Identify which cell holds the provided text, then report its [X, Y] central coordinate. 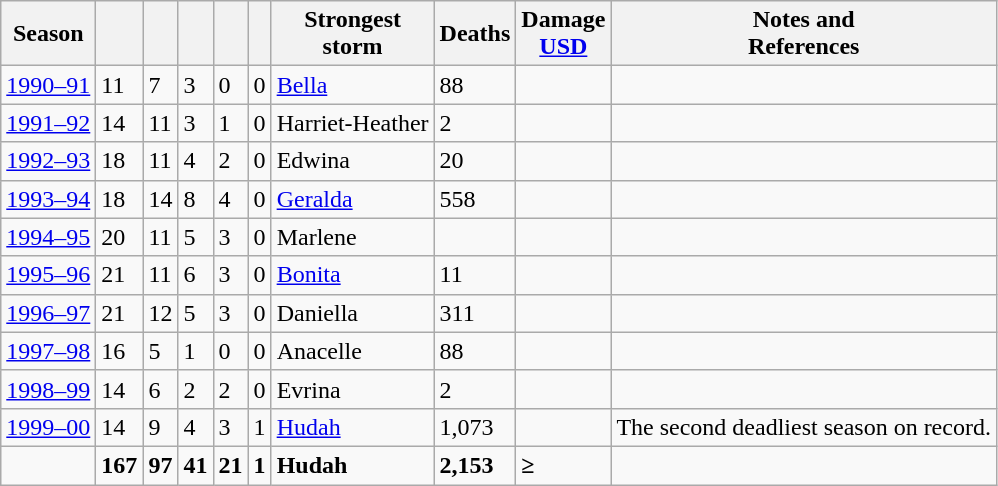
16 [120, 351]
1998–99 [48, 389]
167 [120, 465]
1994–95 [48, 237]
7 [160, 85]
Season [48, 34]
1992–93 [48, 161]
Harriet-Heather [352, 123]
DamageUSD [564, 34]
1997–98 [48, 351]
Anacelle [352, 351]
558 [475, 199]
The second deadliest season on record. [804, 427]
12 [160, 313]
2,153 [475, 465]
Strongeststorm [352, 34]
1995–96 [48, 275]
1999–00 [48, 427]
8 [196, 199]
Bella [352, 85]
Notes andReferences [804, 34]
Evrina [352, 389]
Geralda [352, 199]
Bonita [352, 275]
≥ [564, 465]
1993–94 [48, 199]
1996–97 [48, 313]
9 [160, 427]
Marlene [352, 237]
Edwina [352, 161]
Deaths [475, 34]
Daniella [352, 313]
1,073 [475, 427]
1991–92 [48, 123]
1990–91 [48, 85]
41 [196, 465]
311 [475, 313]
97 [160, 465]
